Find where the given text appears and provide that cell's center as [X, Y] coordinate. 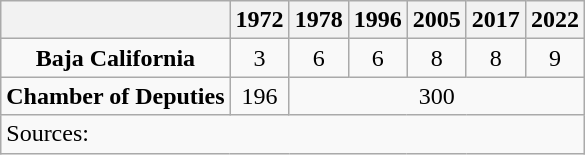
Chamber of Deputies [116, 96]
2022 [554, 20]
2017 [496, 20]
1996 [378, 20]
1972 [260, 20]
9 [554, 58]
Baja California [116, 58]
1978 [318, 20]
300 [436, 96]
196 [260, 96]
3 [260, 58]
Sources: [293, 134]
2005 [436, 20]
